Detect which cell encompasses the target text, then output its (X, Y) center coordinate. 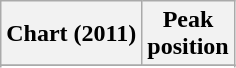
Peakposition (188, 34)
Chart (2011) (72, 34)
